Pinpoint the cell where the given text exists, returning its (X, Y) midpoint coordinate. 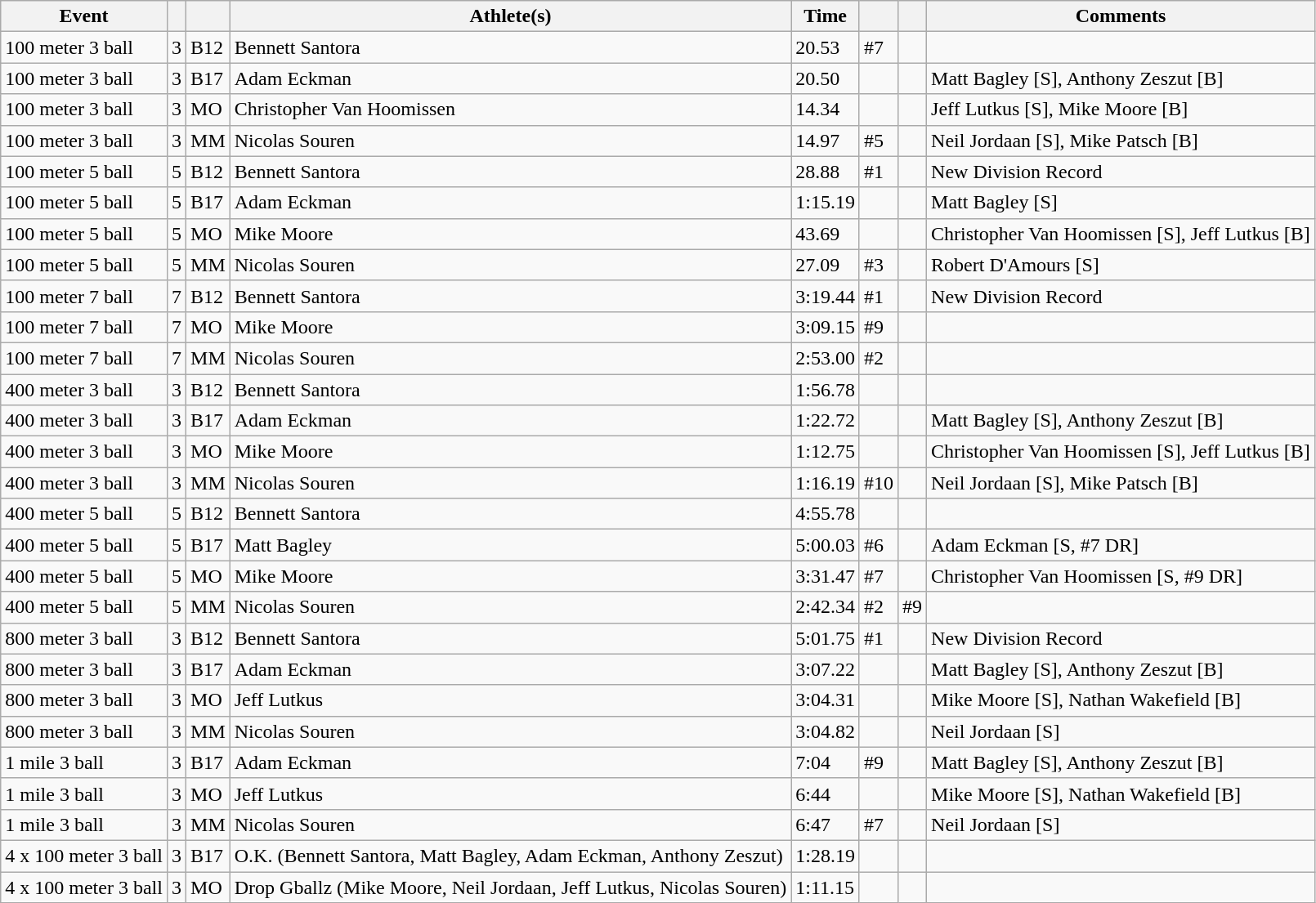
20.50 (826, 78)
1:15.19 (826, 203)
7:04 (826, 762)
1:12.75 (826, 452)
3:31.47 (826, 576)
3:19.44 (826, 296)
Drop Gballz (Mike Moore, Neil Jordaan, Jeff Lutkus, Nicolas Souren) (510, 887)
Comments (1121, 16)
3:07.22 (826, 669)
28.88 (826, 172)
6:47 (826, 825)
Adam Eckman [S, #7 DR] (1121, 545)
1:16.19 (826, 483)
14.97 (826, 141)
Matt Bagley (510, 545)
Christopher Van Hoomissen [S, #9 DR] (1121, 576)
Time (826, 16)
#5 (878, 141)
2:42.34 (826, 607)
#6 (878, 545)
3:04.82 (826, 731)
43.69 (826, 234)
27.09 (826, 265)
1:28.19 (826, 856)
Robert D'Amours [S] (1121, 265)
Matt Bagley [S] (1121, 203)
1:22.72 (826, 421)
Event (84, 16)
3:09.15 (826, 327)
Athlete(s) (510, 16)
3:04.31 (826, 700)
5:01.75 (826, 638)
#3 (878, 265)
1:11.15 (826, 887)
14.34 (826, 110)
Jeff Lutkus [S], Mike Moore [B] (1121, 110)
20.53 (826, 47)
1:56.78 (826, 390)
4:55.78 (826, 514)
2:53.00 (826, 358)
#10 (878, 483)
6:44 (826, 793)
Christopher Van Hoomissen (510, 110)
O.K. (Bennett Santora, Matt Bagley, Adam Eckman, Anthony Zeszut) (510, 856)
5:00.03 (826, 545)
